Find where the given text appears and provide that cell's center as [x, y] coordinate. 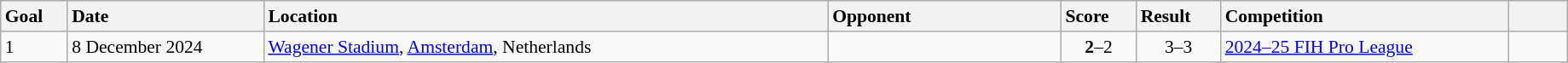
Location [546, 16]
Score [1098, 16]
2–2 [1098, 47]
Opponent [945, 16]
Competition [1365, 16]
8 December 2024 [165, 47]
Wagener Stadium, Amsterdam, Netherlands [546, 47]
Result [1178, 16]
Date [165, 16]
1 [34, 47]
Goal [34, 16]
2024–25 FIH Pro League [1365, 47]
3–3 [1178, 47]
